Return [x, y] of the center of cell containing provided text 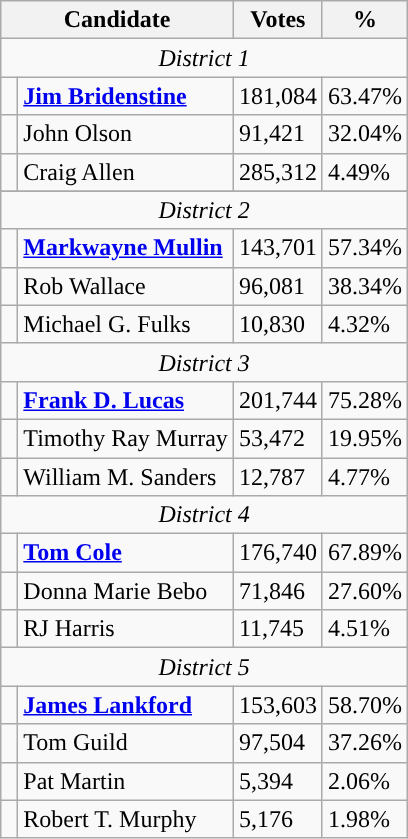
176,740 [278, 553]
10,830 [278, 324]
285,312 [278, 172]
Tom Guild [126, 743]
John Olson [126, 134]
District 2 [204, 210]
38.34% [364, 286]
67.89% [364, 553]
Timothy Ray Murray [126, 438]
27.60% [364, 591]
75.28% [364, 400]
% [364, 20]
58.70% [364, 705]
District 3 [204, 362]
Michael G. Fulks [126, 324]
32.04% [364, 134]
William M. Sanders [126, 477]
Pat Martin [126, 781]
5,176 [278, 819]
71,846 [278, 591]
Markwayne Mullin [126, 248]
5,394 [278, 781]
1.98% [364, 819]
97,504 [278, 743]
2.06% [364, 781]
181,084 [278, 96]
57.34% [364, 248]
Rob Wallace [126, 286]
Frank D. Lucas [126, 400]
District 5 [204, 667]
Craig Allen [126, 172]
District 1 [204, 58]
37.26% [364, 743]
153,603 [278, 705]
Donna Marie Bebo [126, 591]
James Lankford [126, 705]
201,744 [278, 400]
RJ Harris [126, 629]
4.32% [364, 324]
91,421 [278, 134]
96,081 [278, 286]
53,472 [278, 438]
Votes [278, 20]
4.49% [364, 172]
19.95% [364, 438]
Candidate [118, 20]
12,787 [278, 477]
4.51% [364, 629]
Jim Bridenstine [126, 96]
4.77% [364, 477]
Robert T. Murphy [126, 819]
District 4 [204, 515]
63.47% [364, 96]
Tom Cole [126, 553]
143,701 [278, 248]
11,745 [278, 629]
